Pinpoint the cell where the given text exists, returning its (X, Y) midpoint coordinate. 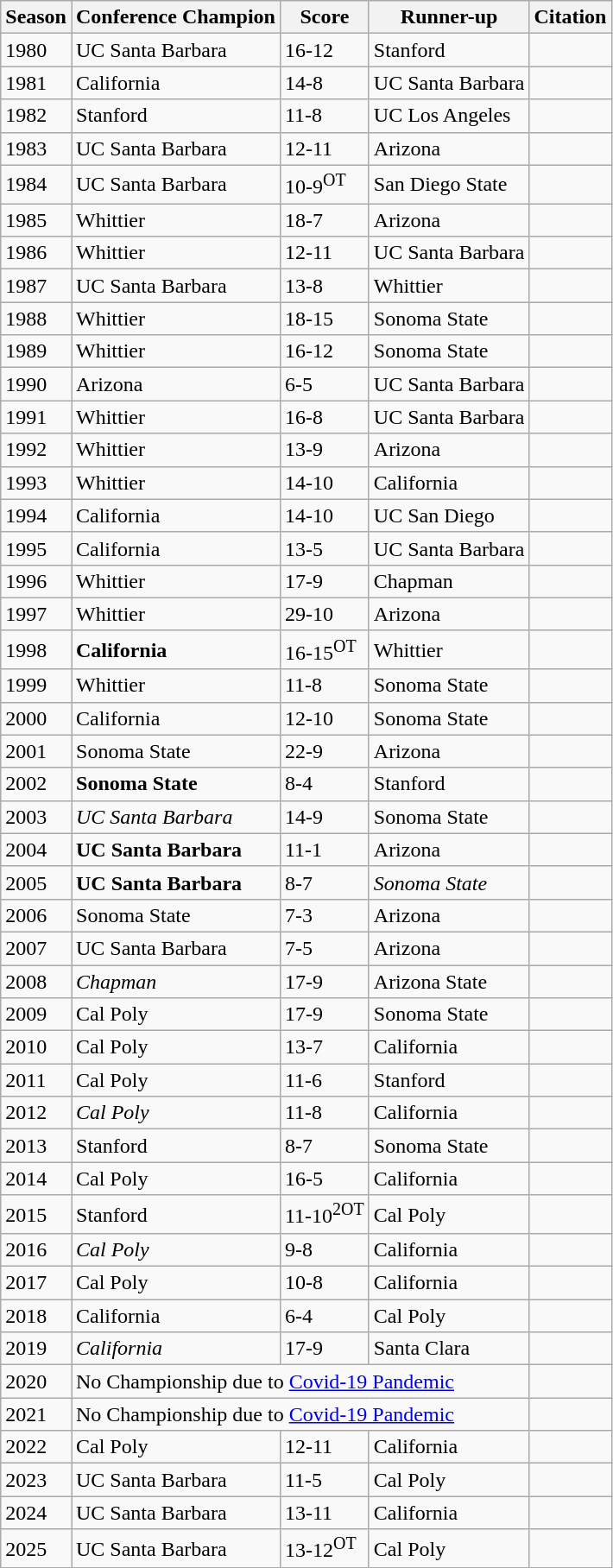
16-15OT (325, 649)
13-7 (325, 1047)
2012 (36, 1113)
2015 (36, 1214)
1993 (36, 483)
1985 (36, 220)
2002 (36, 784)
1983 (36, 149)
2001 (36, 751)
2021 (36, 1414)
2019 (36, 1349)
1996 (36, 581)
14-9 (325, 817)
1992 (36, 450)
10-8 (325, 1283)
13-8 (325, 286)
9-8 (325, 1250)
1981 (36, 83)
2004 (36, 850)
6-5 (325, 384)
16-8 (325, 417)
12-10 (325, 718)
1991 (36, 417)
11-5 (325, 1480)
Conference Champion (175, 17)
Citation (570, 17)
2025 (36, 1549)
13-12OT (325, 1549)
UC San Diego (449, 515)
1994 (36, 515)
1982 (36, 116)
29-10 (325, 614)
13-5 (325, 548)
11-102OT (325, 1214)
2013 (36, 1146)
2022 (36, 1447)
18-7 (325, 220)
8-4 (325, 784)
1987 (36, 286)
1984 (36, 185)
Score (325, 17)
2000 (36, 718)
Runner-up (449, 17)
2009 (36, 1015)
2010 (36, 1047)
1988 (36, 319)
Arizona State (449, 982)
14-8 (325, 83)
13-11 (325, 1513)
11-6 (325, 1080)
2005 (36, 882)
1989 (36, 351)
18-15 (325, 319)
1990 (36, 384)
Santa Clara (449, 1349)
San Diego State (449, 185)
6-4 (325, 1316)
2003 (36, 817)
11-1 (325, 850)
2020 (36, 1381)
2011 (36, 1080)
1980 (36, 50)
2017 (36, 1283)
2023 (36, 1480)
2014 (36, 1179)
1995 (36, 548)
13-9 (325, 450)
2024 (36, 1513)
7-3 (325, 915)
2008 (36, 982)
2006 (36, 915)
1997 (36, 614)
Season (36, 17)
UC Los Angeles (449, 116)
1999 (36, 686)
1986 (36, 253)
2018 (36, 1316)
2016 (36, 1250)
16-5 (325, 1179)
2007 (36, 948)
7-5 (325, 948)
10-9OT (325, 185)
1998 (36, 649)
22-9 (325, 751)
